Provide the (x, y) coordinate of the cell's center where the given text is located.  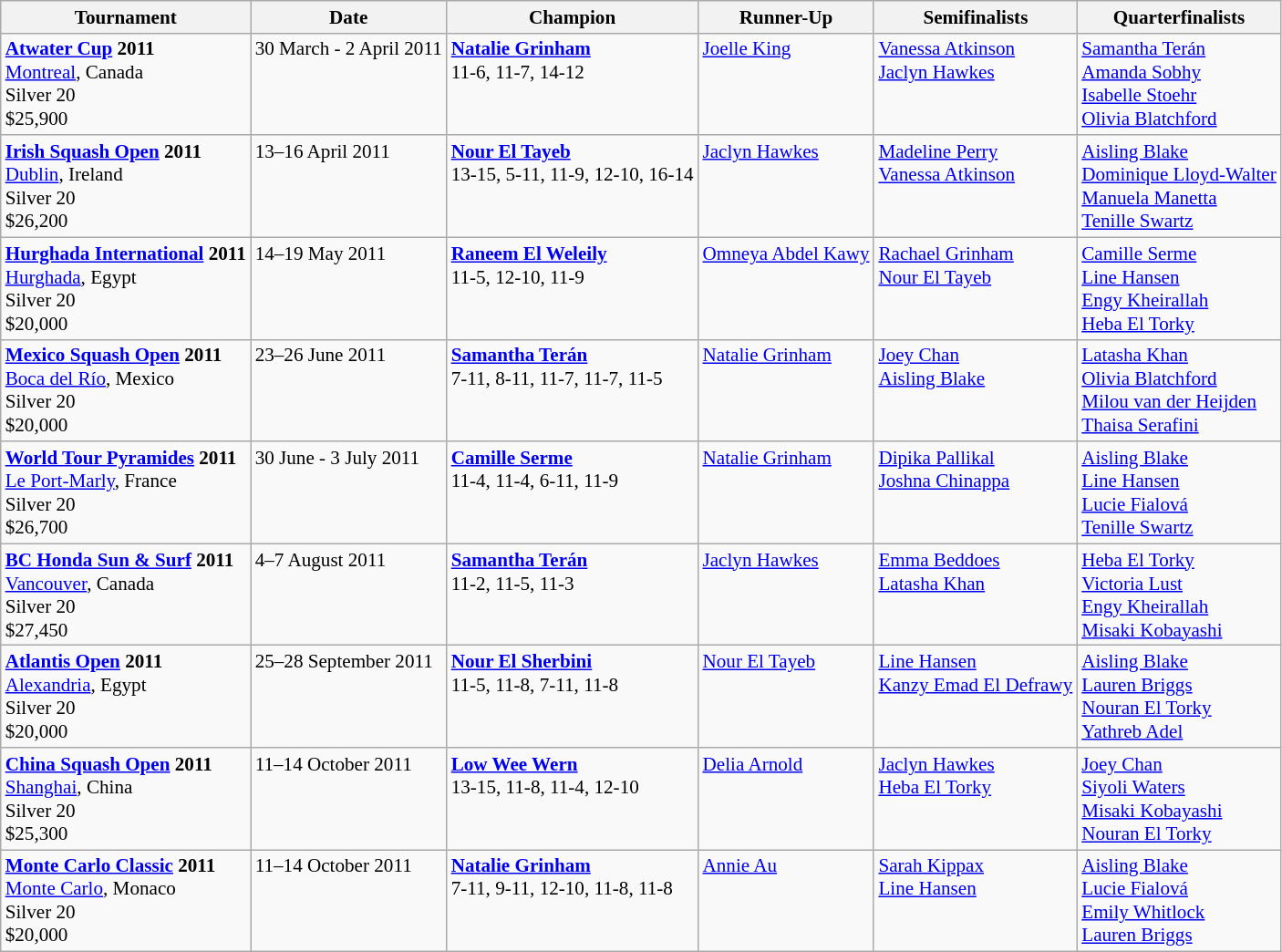
Quarterfinalists (1178, 16)
Monte Carlo Classic 2011 Monte Carlo, MonacoSilver 20$20,000 (126, 901)
Natalie Grinham7-11, 9-11, 12-10, 11-8, 11-8 (573, 901)
Jaclyn Hawkes Heba El Torky (976, 799)
Low Wee Wern13-15, 11-8, 11-4, 12-10 (573, 799)
Annie Au (786, 901)
30 June - 3 July 2011 (348, 492)
World Tour Pyramides 2011 Le Port-Marly, FranceSilver 20$26,700 (126, 492)
Latasha Khan Olivia Blatchford Milou van der Heijden Thaisa Serafini (1178, 390)
Rachael Grinham Nour El Tayeb (976, 288)
Raneem El Weleily11-5, 12-10, 11-9 (573, 288)
Emma Beddoes Latasha Khan (976, 595)
Line Hansen Kanzy Emad El Defrawy (976, 697)
30 March - 2 April 2011 (348, 84)
Camille Serme Line Hansen Engy Kheirallah Heba El Torky (1178, 288)
25–28 September 2011 (348, 697)
Samantha Terán7-11, 8-11, 11-7, 11-7, 11-5 (573, 390)
Semifinalists (976, 16)
23–26 June 2011 (348, 390)
Joey Chan Aisling Blake (976, 390)
Dipika Pallikal Joshna Chinappa (976, 492)
Date (348, 16)
Champion (573, 16)
Mexico Squash Open 2011 Boca del Río, MexicoSilver 20$20,000 (126, 390)
Samantha Terán Amanda Sobhy Isabelle Stoehr Olivia Blatchford (1178, 84)
Delia Arnold (786, 799)
Natalie Grinham11-6, 11-7, 14-12 (573, 84)
Atlantis Open 2011 Alexandria, EgyptSilver 20$20,000 (126, 697)
Hurghada International 2011 Hurghada, EgyptSilver 20$20,000 (126, 288)
Aisling Blake Dominique Lloyd-Walter Manuela Manetta Tenille Swartz (1178, 186)
Samantha Terán11-2, 11-5, 11-3 (573, 595)
Madeline Perry Vanessa Atkinson (976, 186)
Joey Chan Siyoli Waters Misaki Kobayashi Nouran El Torky (1178, 799)
Aisling Blake Line Hansen Lucie Fialová Tenille Swartz (1178, 492)
Atwater Cup 2011 Montreal, CanadaSilver 20$25,900 (126, 84)
13–16 April 2011 (348, 186)
BC Honda Sun & Surf 2011 Vancouver, CanadaSilver 20$27,450 (126, 595)
Vanessa Atkinson Jaclyn Hawkes (976, 84)
Sarah Kippax Line Hansen (976, 901)
Camille Serme11-4, 11-4, 6-11, 11-9 (573, 492)
China Squash Open 2011 Shanghai, ChinaSilver 20$25,300 (126, 799)
14–19 May 2011 (348, 288)
Tournament (126, 16)
Aisling Blake Lucie Fialová Emily Whitlock Lauren Briggs (1178, 901)
4–7 August 2011 (348, 595)
Heba El Torky Victoria Lust Engy Kheirallah Misaki Kobayashi (1178, 595)
Aisling Blake Lauren Briggs Nouran El Torky Yathreb Adel (1178, 697)
Nour El Tayeb13-15, 5-11, 11-9, 12-10, 16-14 (573, 186)
Nour El Sherbini11-5, 11-8, 7-11, 11-8 (573, 697)
Nour El Tayeb (786, 697)
Runner-Up (786, 16)
Omneya Abdel Kawy (786, 288)
Joelle King (786, 84)
Irish Squash Open 2011 Dublin, IrelandSilver 20$26,200 (126, 186)
